Capture the cell that displays the provided text and extract its [X, Y] central coordinate. 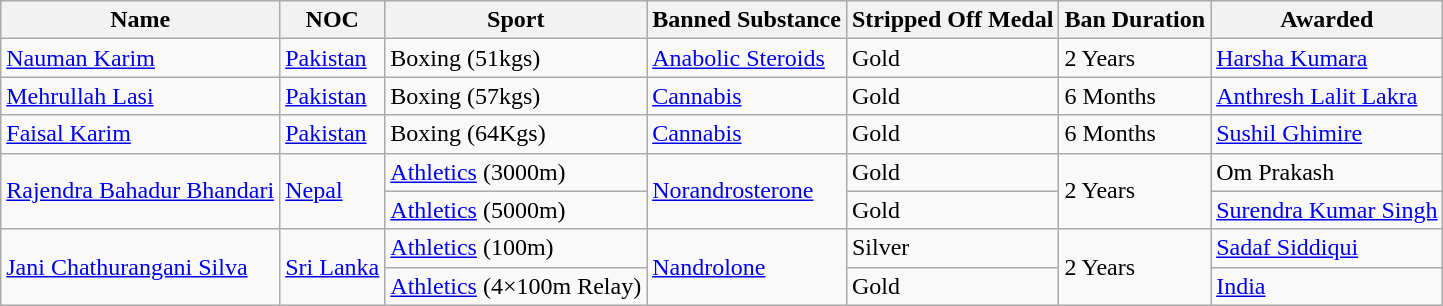
Anthresh Lalit Lakra [1327, 96]
Athletics (5000m) [516, 210]
Boxing (64Kgs) [516, 134]
Awarded [1327, 20]
Mehrullah Lasi [140, 96]
Sadaf Siddiqui [1327, 248]
Nepal [332, 191]
Banned Substance [747, 20]
Athletics (4×100m Relay) [516, 286]
Nandrolone [747, 267]
Athletics (3000m) [516, 172]
Rajendra Bahadur Bhandari [140, 191]
Faisal Karim [140, 134]
Anabolic Steroids [747, 58]
Nauman Karim [140, 58]
Harsha Kumara [1327, 58]
Boxing (57kgs) [516, 96]
India [1327, 286]
Sport [516, 20]
Boxing (51kgs) [516, 58]
Ban Duration [1135, 20]
Jani Chathurangani Silva [140, 267]
Stripped Off Medal [952, 20]
Sushil Ghimire [1327, 134]
Name [140, 20]
Silver [952, 248]
Om Prakash [1327, 172]
NOC [332, 20]
Surendra Kumar Singh [1327, 210]
Athletics (100m) [516, 248]
Sri Lanka [332, 267]
Norandrosterone [747, 191]
